Identify which cell holds the provided text, then report its (x, y) central coordinate. 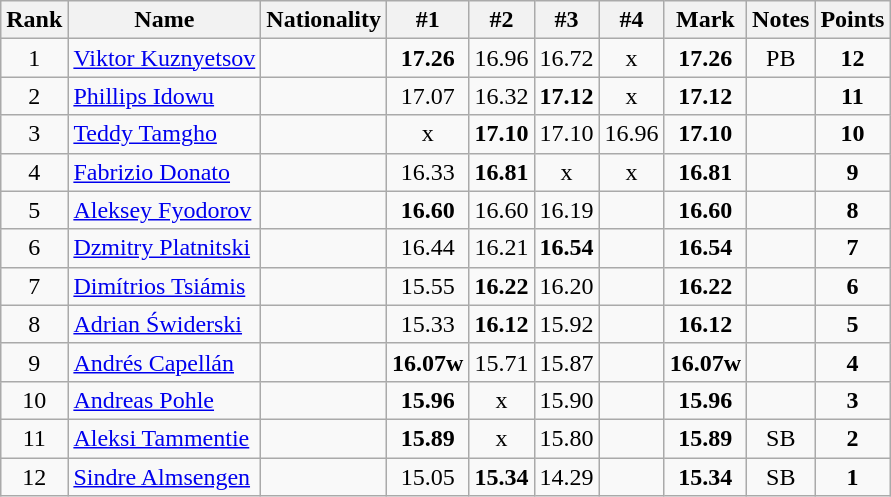
Rank (34, 20)
#3 (566, 20)
15.71 (502, 362)
Aleksey Fyodorov (164, 210)
Phillips Idowu (164, 96)
Andreas Pohle (164, 400)
16.33 (428, 172)
Aleksi Tammentie (164, 438)
Andrés Capellán (164, 362)
16.20 (566, 286)
15.87 (566, 362)
16.19 (566, 210)
#4 (632, 20)
Adrian Świderski (164, 324)
16.21 (502, 248)
15.90 (566, 400)
Points (852, 20)
16.44 (428, 248)
Nationality (324, 20)
Dimítrios Tsiámis (164, 286)
Name (164, 20)
15.80 (566, 438)
15.92 (566, 324)
16.32 (502, 96)
Sindre Almsengen (164, 477)
Teddy Tamgho (164, 134)
Dzmitry Platnitski (164, 248)
15.33 (428, 324)
#1 (428, 20)
17.07 (428, 96)
15.05 (428, 477)
PB (781, 58)
Notes (781, 20)
Mark (705, 20)
Fabrizio Donato (164, 172)
14.29 (566, 477)
#2 (502, 20)
Viktor Kuznyetsov (164, 58)
16.72 (566, 58)
15.55 (428, 286)
